Pinpoint the cell where the given text exists, returning its [X, Y] midpoint coordinate. 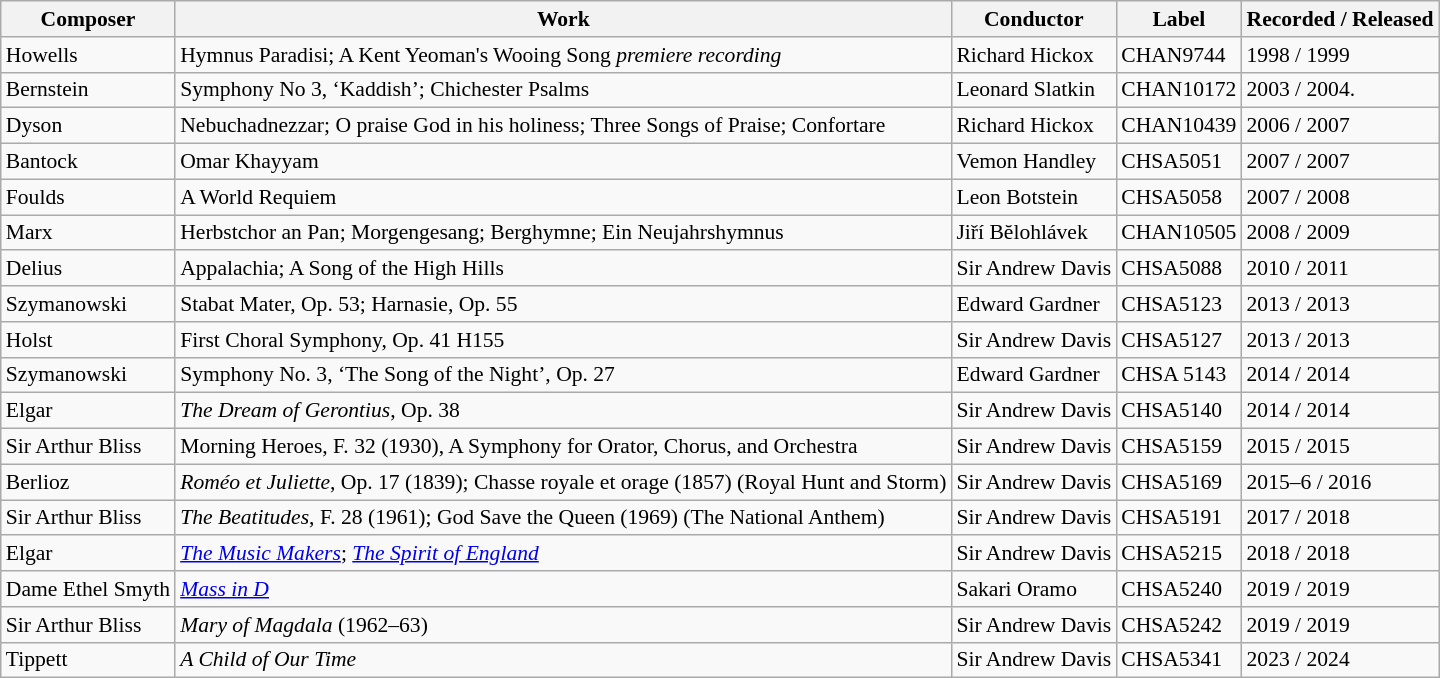
Bernstein [88, 90]
1998 / 1999 [1340, 55]
Dame Ethel Smyth [88, 589]
Jiří Bĕlohlávek [1034, 233]
A World Requiem [563, 197]
CHSA5088 [1178, 269]
Herbstchor an Pan; Morgengesang; Berghymne; Ein Neujahrshymnus [563, 233]
2018 / 2018 [1340, 554]
Berlioz [88, 482]
CHSA5127 [1178, 340]
Symphony No 3, ‘Kaddish’; Chichester Psalms [563, 90]
Foulds [88, 197]
CHSA5123 [1178, 304]
CHSA5159 [1178, 447]
CHSA 5143 [1178, 375]
First Choral Symphony, Op. 41 H155 [563, 340]
2007 / 2007 [1340, 162]
Marx [88, 233]
CHSA5240 [1178, 589]
CHAN9744 [1178, 55]
Omar Khayyam [563, 162]
CHSA5215 [1178, 554]
2010 / 2011 [1340, 269]
Mass in D [563, 589]
The Music Makers; The Spirit of England [563, 554]
CHAN10439 [1178, 126]
Symphony No. 3, ‘The Song of the Night’, Op. 27 [563, 375]
Holst [88, 340]
CHSA5058 [1178, 197]
CHSA5140 [1178, 411]
Bantock [88, 162]
Mary of Magdala (1962–63) [563, 625]
Roméo et Juliette, Op. 17 (1839); Chasse royale et orage (1857) (Royal Hunt and Storm) [563, 482]
Work [563, 19]
Dyson [88, 126]
Composer [88, 19]
CHSA5242 [1178, 625]
2015–6 / 2016 [1340, 482]
Recorded / Released [1340, 19]
CHSA5191 [1178, 518]
2023 / 2024 [1340, 660]
Nebuchadnezzar; O praise God in his holiness; Three Songs of Praise; Confortare [563, 126]
CHAN10172 [1178, 90]
2008 / 2009 [1340, 233]
The Dream of Gerontius, Op. 38 [563, 411]
2015 / 2015 [1340, 447]
Hymnus Paradisi; A Kent Yeoman's Wooing Song premiere recording [563, 55]
CHSA5051 [1178, 162]
2003 / 2004. [1340, 90]
Vemon Handley [1034, 162]
Sakari Oramo [1034, 589]
Morning Heroes, F. 32 (1930), A Symphony for Orator, Chorus, and Orchestra [563, 447]
Tippett [88, 660]
2007 / 2008 [1340, 197]
Howells [88, 55]
2006 / 2007 [1340, 126]
A Child of Our Time [563, 660]
Leonard Slatkin [1034, 90]
CHSA5341 [1178, 660]
Delius [88, 269]
CHAN10505 [1178, 233]
CHSA5169 [1178, 482]
Appalachia; A Song of the High Hills [563, 269]
Label [1178, 19]
Conductor [1034, 19]
Stabat Mater, Op. 53; Harnasie, Op. 55 [563, 304]
Leon Botstein [1034, 197]
The Beatitudes, F. 28 (1961); God Save the Queen (1969) (The National Anthem) [563, 518]
2017 / 2018 [1340, 518]
